Scan for the cell matching the given text and deliver its (X, Y) coordinate at center. 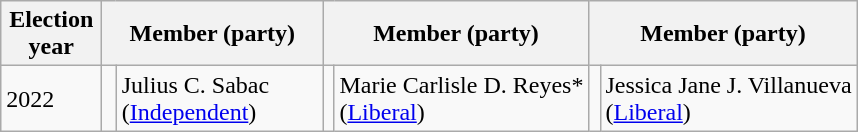
2022 (52, 98)
Jessica Jane J. Villanueva(Liberal) (728, 98)
Marie Carlisle D. Reyes*(Liberal) (462, 98)
Julius C. Sabac(Independent) (220, 98)
Electionyear (52, 34)
